Scan for the cell matching the given text and deliver its [X, Y] coordinate at center. 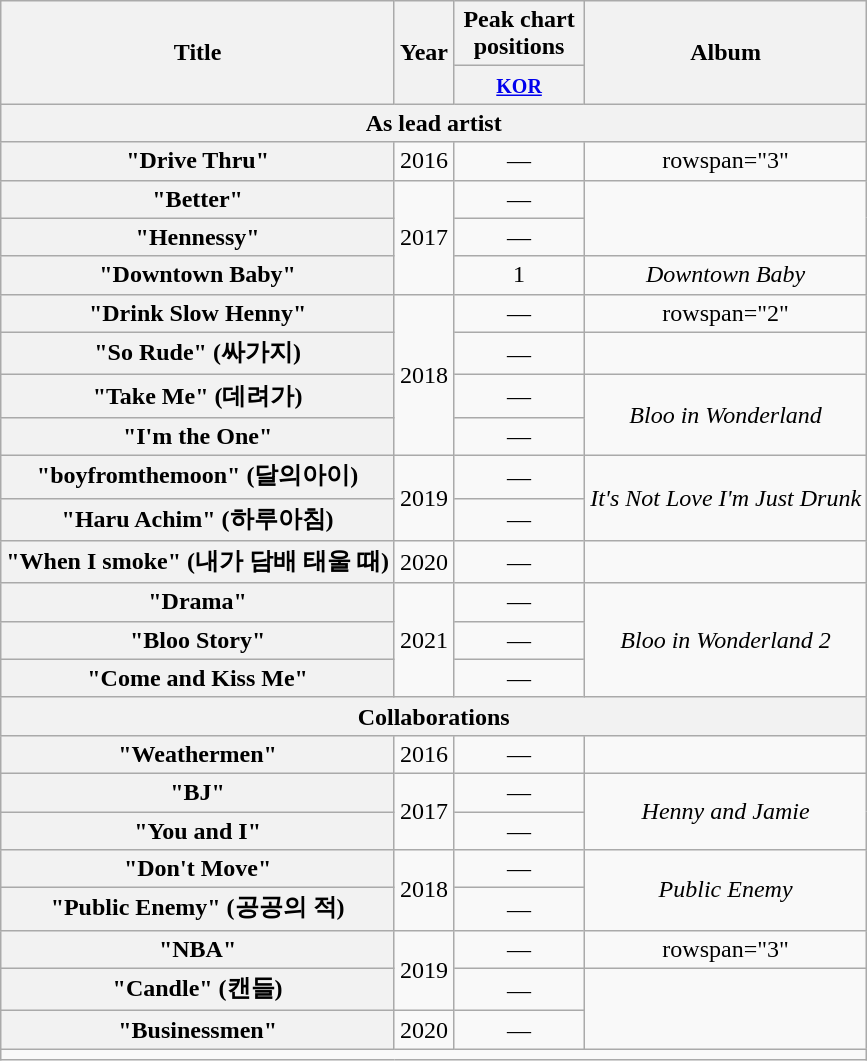
Bloo in Wonderland [726, 416]
"Better" [198, 199]
Collaborations [434, 716]
KOR [520, 85]
"I'm the One" [198, 436]
rowspan="2" [726, 313]
"When I smoke" (내가 담배 태울 때) [198, 562]
It's Not Love I'm Just Drunk [726, 498]
"Drive Thru" [198, 161]
"BJ" [198, 792]
Downtown Baby [726, 275]
"NBA" [198, 949]
Title [198, 52]
Peak chart positions [520, 34]
Album [726, 52]
"Downtown Baby" [198, 275]
"Take Me" (데려가) [198, 396]
As lead artist [434, 123]
Public Enemy [726, 890]
"Come and Kiss Me" [198, 678]
"You and I" [198, 831]
Year [424, 52]
"Candle" (캔들) [198, 990]
"So Rude" (싸가지) [198, 354]
"Hennessy" [198, 237]
2021 [424, 640]
1 [520, 275]
"Public Enemy" (공공의 적) [198, 910]
"Don't Move" [198, 869]
"Bloo Story" [198, 640]
"Drink Slow Henny" [198, 313]
Henny and Jamie [726, 811]
"Haru Achim" (하루아침) [198, 520]
"boyfromthemoon" (달의아이) [198, 476]
"Weathermen" [198, 754]
"Businessmen" [198, 1030]
Bloo in Wonderland 2 [726, 640]
"Drama" [198, 602]
